Find where the given text appears and provide that cell's center as (X, Y) coordinate. 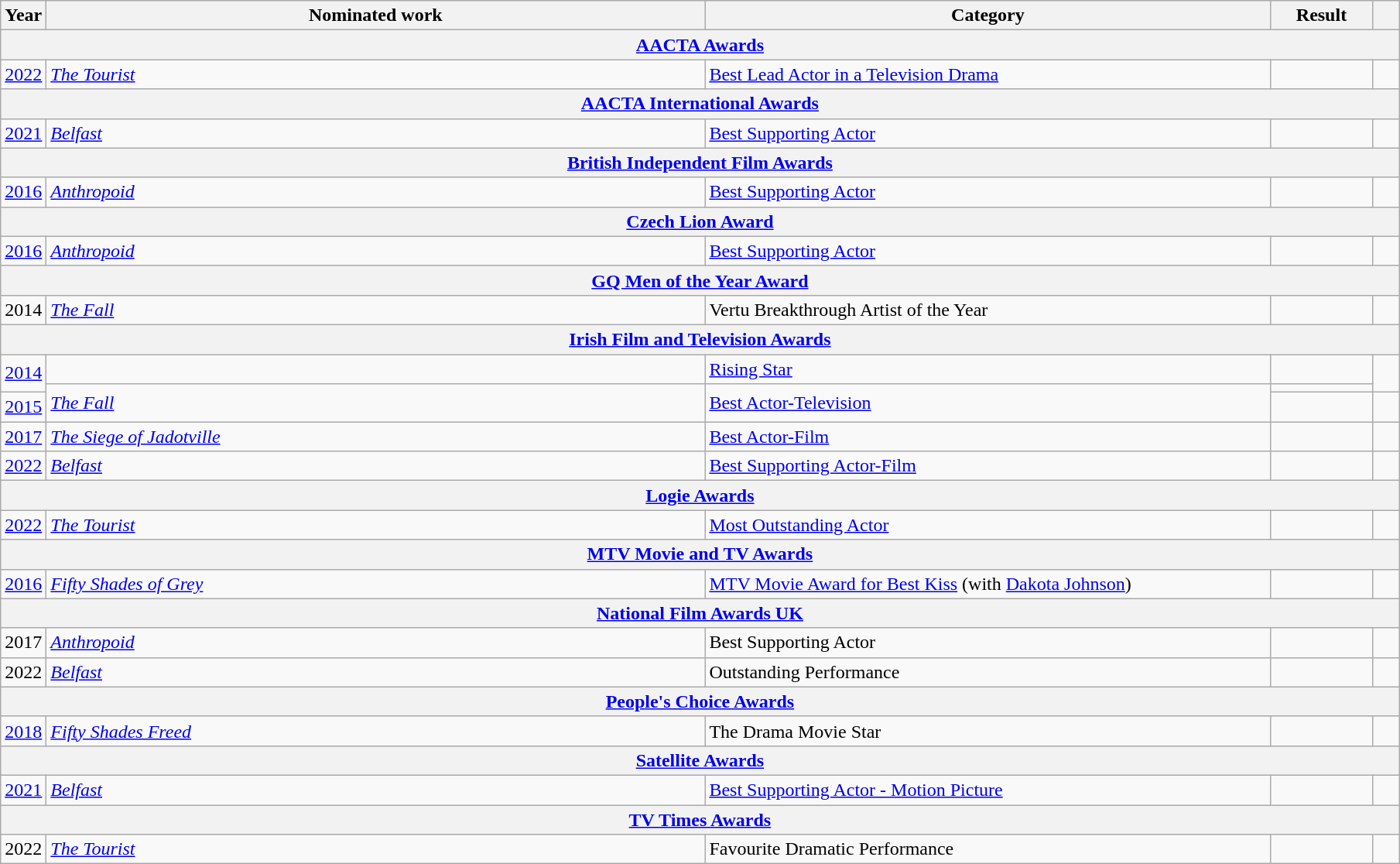
Best Lead Actor in a Television Drama (988, 74)
British Independent Film Awards (700, 163)
Year (23, 15)
The Siege of Jadotville (376, 437)
Irish Film and Television Awards (700, 339)
National Film Awards UK (700, 613)
People's Choice Awards (700, 701)
2018 (23, 731)
GQ Men of the Year Award (700, 280)
MTV Movie and TV Awards (700, 554)
Nominated work (376, 15)
Satellite Awards (700, 760)
Czech Lion Award (700, 221)
Category (988, 15)
Most Outstanding Actor (988, 525)
Result (1322, 15)
AACTA International Awards (700, 104)
The Drama Movie Star (988, 731)
Fifty Shades of Grey (376, 584)
Best Supporting Actor-Film (988, 466)
MTV Movie Award for Best Kiss (with Dakota Johnson) (988, 584)
AACTA Awards (700, 45)
Outstanding Performance (988, 672)
Rising Star (988, 369)
Best Supporting Actor - Motion Picture (988, 790)
Logie Awards (700, 495)
Vertu Breakthrough Artist of the Year (988, 310)
Favourite Dramatic Performance (988, 849)
Best Actor-Television (988, 403)
2015 (23, 407)
TV Times Awards (700, 820)
Best Actor-Film (988, 437)
Fifty Shades Freed (376, 731)
